Identify which cell holds the provided text, then report its [X, Y] central coordinate. 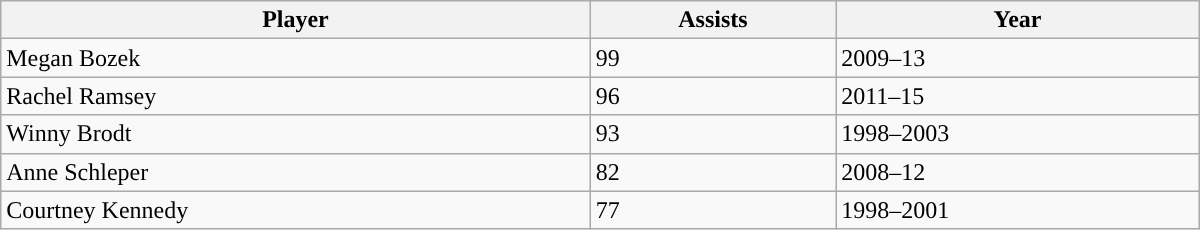
2008–12 [1018, 172]
93 [713, 134]
Winny Brodt [296, 134]
Rachel Ramsey [296, 96]
Year [1018, 20]
Assists [713, 20]
99 [713, 58]
Anne Schleper [296, 172]
2009–13 [1018, 58]
Player [296, 20]
96 [713, 96]
82 [713, 172]
1998–2001 [1018, 210]
Courtney Kennedy [296, 210]
2011–15 [1018, 96]
Megan Bozek [296, 58]
1998–2003 [1018, 134]
77 [713, 210]
